Find where the given text appears and provide that cell's center as [x, y] coordinate. 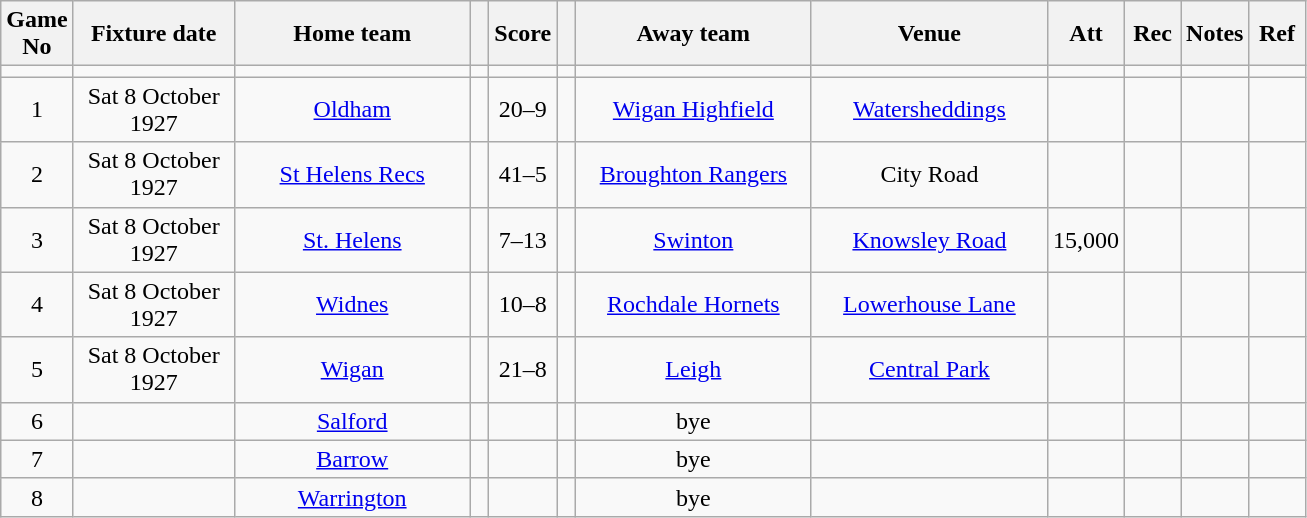
Swinton [693, 240]
Venue [929, 34]
City Road [929, 174]
Game No [37, 34]
Away team [693, 34]
Home team [352, 34]
20–9 [523, 110]
Barrow [352, 459]
5 [37, 370]
Wigan [352, 370]
7 [37, 459]
Notes [1215, 34]
Rochdale Hornets [693, 304]
4 [37, 304]
Lowerhouse Lane [929, 304]
Central Park [929, 370]
15,000 [1086, 240]
3 [37, 240]
1 [37, 110]
Widnes [352, 304]
21–8 [523, 370]
Oldham [352, 110]
7–13 [523, 240]
St. Helens [352, 240]
8 [37, 497]
Watersheddings [929, 110]
Knowsley Road [929, 240]
6 [37, 421]
Rec [1153, 34]
Att [1086, 34]
Warrington [352, 497]
St Helens Recs [352, 174]
Salford [352, 421]
2 [37, 174]
Fixture date [154, 34]
Leigh [693, 370]
Broughton Rangers [693, 174]
Wigan Highfield [693, 110]
10–8 [523, 304]
Ref [1277, 34]
41–5 [523, 174]
Score [523, 34]
